Return [x, y] of the center of cell containing provided text 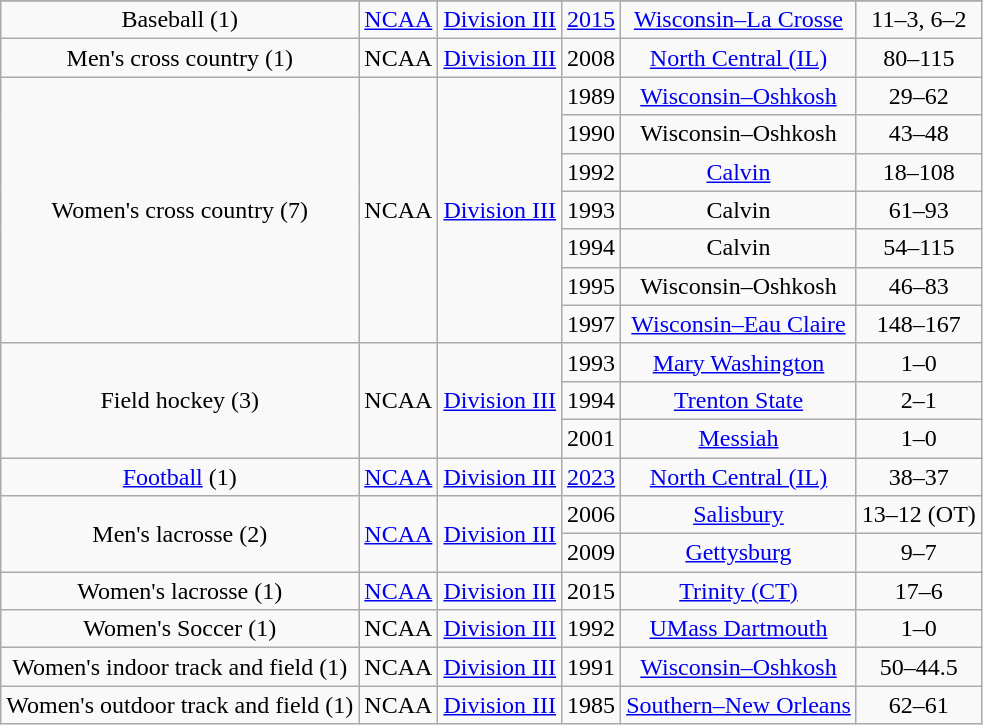
Women's lacrosse (1) [180, 591]
1990 [592, 134]
Field hockey (3) [180, 400]
2023 [592, 477]
2009 [592, 553]
Women's Soccer (1) [180, 629]
Southern–New Orleans [739, 705]
61–93 [918, 210]
148–167 [918, 324]
13–12 (OT) [918, 515]
Wisconsin–Eau Claire [739, 324]
Trenton State [739, 400]
1989 [592, 96]
UMass Dartmouth [739, 629]
Messiah [739, 438]
Football (1) [180, 477]
1991 [592, 667]
38–37 [918, 477]
Men's lacrosse (2) [180, 534]
80–115 [918, 58]
9–7 [918, 553]
46–83 [918, 286]
Women's indoor track and field (1) [180, 667]
54–115 [918, 248]
50–44.5 [918, 667]
1995 [592, 286]
17–6 [918, 591]
11–3, 6–2 [918, 20]
29–62 [918, 96]
1985 [592, 705]
2008 [592, 58]
62–61 [918, 705]
Salisbury [739, 515]
Baseball (1) [180, 20]
Trinity (CT) [739, 591]
2001 [592, 438]
18–108 [918, 172]
2006 [592, 515]
2–1 [918, 400]
Women's cross country (7) [180, 210]
Gettysburg [739, 553]
Wisconsin–La Crosse [739, 20]
Men's cross country (1) [180, 58]
43–48 [918, 134]
Mary Washington [739, 362]
1997 [592, 324]
Women's outdoor track and field (1) [180, 705]
